For the text-containing cell, return its midpoint in [X, Y] coordinate format. 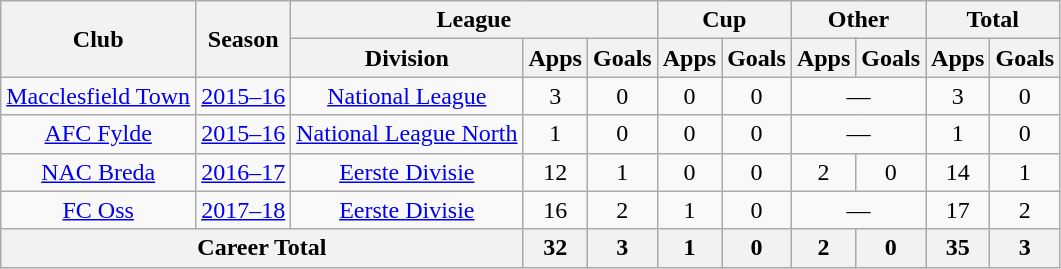
National League [407, 96]
NAC Breda [98, 172]
Other [858, 20]
16 [555, 210]
Macclesfield Town [98, 96]
Club [98, 39]
2017–18 [244, 210]
Career Total [262, 248]
Division [407, 58]
National League North [407, 134]
Total [993, 20]
17 [958, 210]
FC Oss [98, 210]
Cup [724, 20]
2016–17 [244, 172]
AFC Fylde [98, 134]
14 [958, 172]
35 [958, 248]
12 [555, 172]
Season [244, 39]
League [474, 20]
32 [555, 248]
